Scan for the cell matching the given text and deliver its (x, y) coordinate at center. 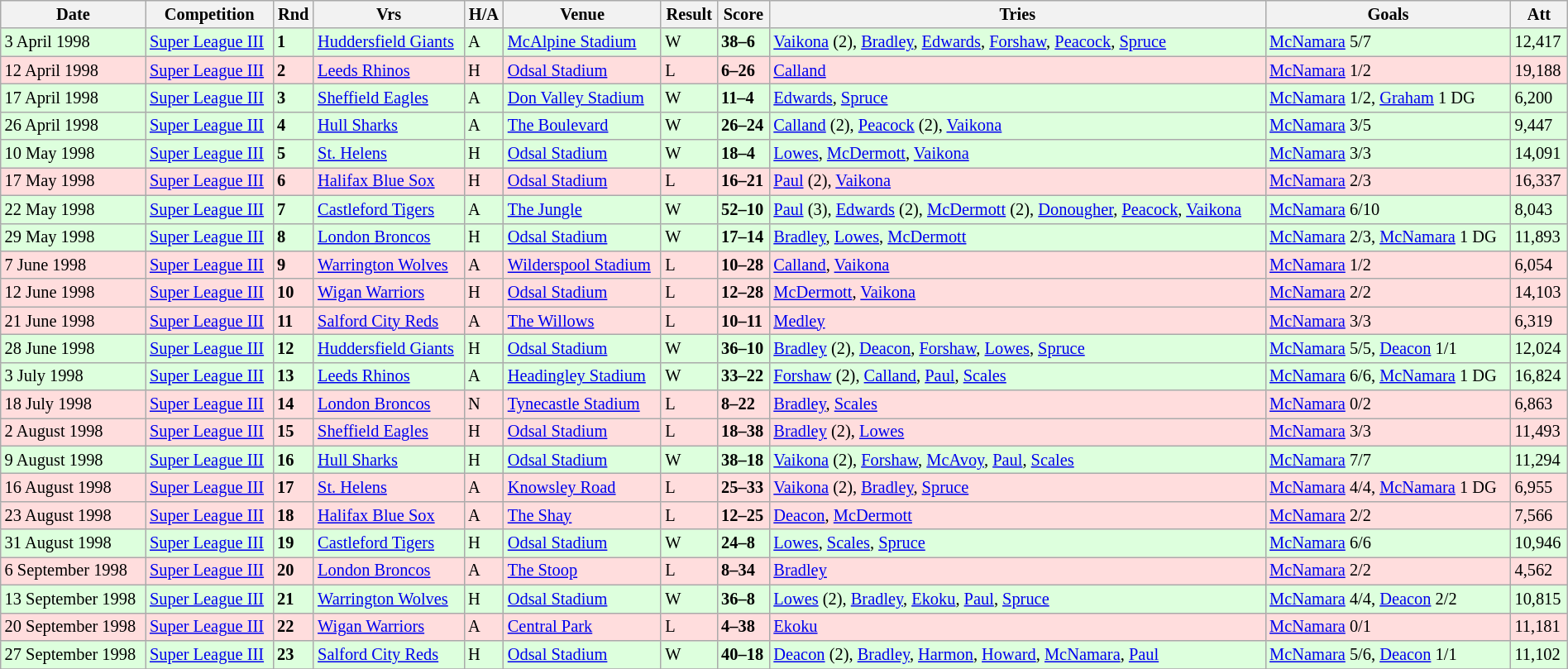
8 (293, 237)
12–28 (743, 293)
7,566 (1540, 515)
23 (293, 654)
Edwards, Spruce (1017, 98)
McNamara 5/5, Deacon 1/1 (1388, 348)
18–4 (743, 154)
Vaikona (2), Forshaw, McAvoy, Paul, Scales (1017, 460)
15 (293, 432)
7 June 1998 (73, 265)
6 September 1998 (73, 571)
Bradley (2), Lowes (1017, 432)
8–22 (743, 404)
12 June 1998 (73, 293)
Lowes, McDermott, Vaikona (1017, 154)
33–22 (743, 376)
Paul (2), Vaikona (1017, 181)
Headingley Stadium (582, 376)
25–33 (743, 487)
18–38 (743, 432)
21 (293, 599)
11,102 (1540, 654)
Vaikona (2), Bradley, Spruce (1017, 487)
Goals (1388, 14)
Forshaw (2), Calland, Paul, Scales (1017, 376)
6–26 (743, 70)
Don Valley Stadium (582, 98)
16–21 (743, 181)
18 July 1998 (73, 404)
Bradley, Lowes, McDermott (1017, 237)
11,294 (1540, 460)
8,043 (1540, 209)
19,188 (1540, 70)
Calland (1017, 70)
9,447 (1540, 126)
4,562 (1540, 571)
3 July 1998 (73, 376)
10 May 1998 (73, 154)
Rnd (293, 14)
The Willows (582, 321)
17 May 1998 (73, 181)
21 June 1998 (73, 321)
12,417 (1540, 42)
Competition (209, 14)
11,493 (1540, 432)
11,893 (1540, 237)
10–11 (743, 321)
McNamara 6/6, McNamara 1 DG (1388, 376)
McNamara 0/1 (1388, 627)
4 (293, 126)
17–14 (743, 237)
McNamara 3/5 (1388, 126)
12 (293, 348)
McNamara 6/6 (1388, 543)
16 August 1998 (73, 487)
Calland, Vaikona (1017, 265)
10,815 (1540, 599)
The Boulevard (582, 126)
6,200 (1540, 98)
5 (293, 154)
10,946 (1540, 543)
10–28 (743, 265)
11,181 (1540, 627)
11 (293, 321)
8–34 (743, 571)
9 (293, 265)
6,863 (1540, 404)
16,824 (1540, 376)
Deacon (2), Bradley, Harmon, Howard, McNamara, Paul (1017, 654)
1 (293, 42)
McDermott, Vaikona (1017, 293)
McNamara 2/3 (1388, 181)
6 (293, 181)
17 April 1998 (73, 98)
20 (293, 571)
26 April 1998 (73, 126)
Venue (582, 14)
3 (293, 98)
Vaikona (2), Bradley, Edwards, Forshaw, Peacock, Spruce (1017, 42)
26–24 (743, 126)
6,955 (1540, 487)
19 (293, 543)
12 April 1998 (73, 70)
13 September 1998 (73, 599)
Vrs (389, 14)
Deacon, McDermott (1017, 515)
38–18 (743, 460)
Tynecastle Stadium (582, 404)
36–8 (743, 599)
Att (1540, 14)
27 September 1998 (73, 654)
Score (743, 14)
Ekoku (1017, 627)
13 (293, 376)
9 August 1998 (73, 460)
6,054 (1540, 265)
2 August 1998 (73, 432)
10 (293, 293)
12–25 (743, 515)
22 (293, 627)
4–38 (743, 627)
38–6 (743, 42)
22 May 1998 (73, 209)
Calland (2), Peacock (2), Vaikona (1017, 126)
The Stoop (582, 571)
20 September 1998 (73, 627)
24–8 (743, 543)
12,024 (1540, 348)
52–10 (743, 209)
McNamara 6/10 (1388, 209)
McNamara 5/6, Deacon 1/1 (1388, 654)
14 (293, 404)
McNamara 5/7 (1388, 42)
14,091 (1540, 154)
Bradley (2), Deacon, Forshaw, Lowes, Spruce (1017, 348)
Bradley, Scales (1017, 404)
16 (293, 460)
14,103 (1540, 293)
Knowsley Road (582, 487)
36–10 (743, 348)
Central Park (582, 627)
McNamara 0/2 (1388, 404)
H/A (484, 14)
16,337 (1540, 181)
McNamara 7/7 (1388, 460)
Tries (1017, 14)
Date (73, 14)
McNamara 2/3, McNamara 1 DG (1388, 237)
McAlpine Stadium (582, 42)
40–18 (743, 654)
3 April 1998 (73, 42)
Wilderspool Stadium (582, 265)
18 (293, 515)
N (484, 404)
Medley (1017, 321)
7 (293, 209)
Lowes, Scales, Spruce (1017, 543)
31 August 1998 (73, 543)
Bradley (1017, 571)
28 June 1998 (73, 348)
Result (689, 14)
McNamara 4/4, McNamara 1 DG (1388, 487)
Paul (3), Edwards (2), McDermott (2), Donougher, Peacock, Vaikona (1017, 209)
Lowes (2), Bradley, Ekoku, Paul, Spruce (1017, 599)
17 (293, 487)
The Jungle (582, 209)
23 August 1998 (73, 515)
29 May 1998 (73, 237)
The Shay (582, 515)
11–4 (743, 98)
2 (293, 70)
McNamara 4/4, Deacon 2/2 (1388, 599)
McNamara 1/2, Graham 1 DG (1388, 98)
6,319 (1540, 321)
